Extract the [x, y] coordinate from the center of the cell holding the provided text.  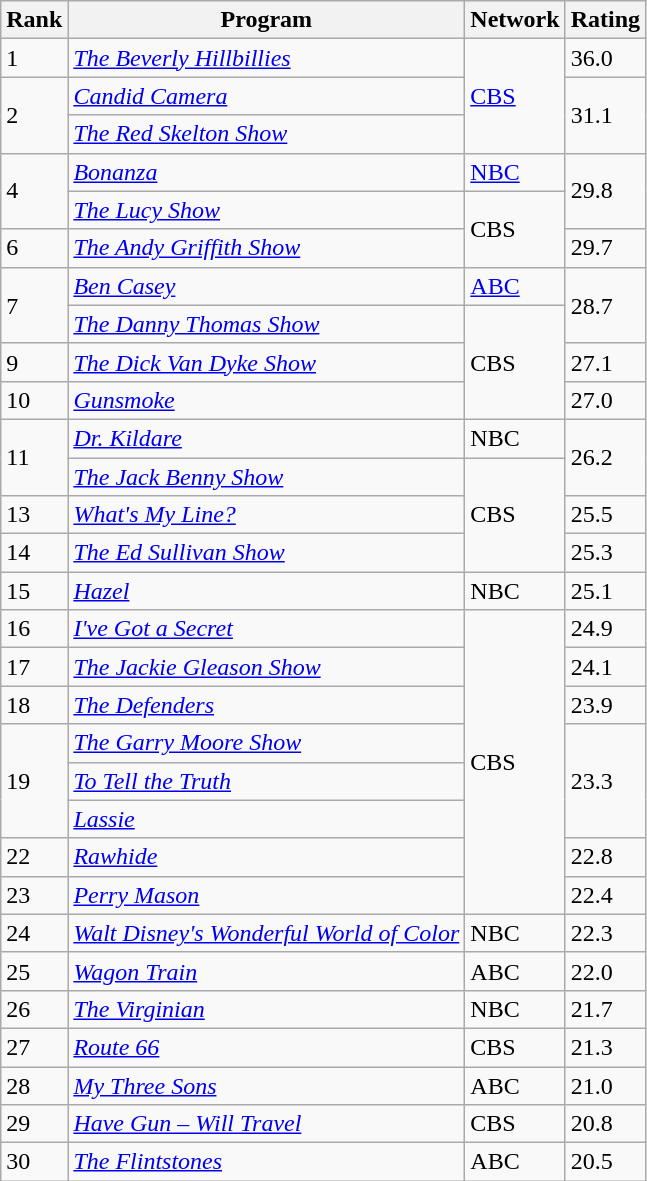
Gunsmoke [266, 400]
20.8 [605, 1124]
14 [34, 553]
17 [34, 667]
22.8 [605, 857]
11 [34, 457]
22.3 [605, 933]
23 [34, 895]
The Red Skelton Show [266, 134]
The Garry Moore Show [266, 743]
1 [34, 58]
The Andy Griffith Show [266, 248]
The Danny Thomas Show [266, 324]
Network [515, 20]
25 [34, 971]
9 [34, 362]
Perry Mason [266, 895]
30 [34, 1162]
Dr. Kildare [266, 438]
26.2 [605, 457]
The Lucy Show [266, 210]
The Jack Benny Show [266, 477]
I've Got a Secret [266, 629]
25.5 [605, 515]
Rating [605, 20]
28 [34, 1085]
The Beverly Hillbillies [266, 58]
Candid Camera [266, 96]
The Dick Van Dyke Show [266, 362]
7 [34, 305]
26 [34, 1009]
Program [266, 20]
21.3 [605, 1047]
36.0 [605, 58]
29 [34, 1124]
The Flintstones [266, 1162]
The Jackie Gleason Show [266, 667]
24 [34, 933]
27.0 [605, 400]
15 [34, 591]
21.7 [605, 1009]
10 [34, 400]
25.1 [605, 591]
31.1 [605, 115]
Wagon Train [266, 971]
13 [34, 515]
The Defenders [266, 705]
27 [34, 1047]
Rank [34, 20]
28.7 [605, 305]
The Ed Sullivan Show [266, 553]
Have Gun – Will Travel [266, 1124]
My Three Sons [266, 1085]
The Virginian [266, 1009]
22.0 [605, 971]
20.5 [605, 1162]
22.4 [605, 895]
27.1 [605, 362]
19 [34, 781]
29.7 [605, 248]
18 [34, 705]
Ben Casey [266, 286]
Bonanza [266, 172]
Lassie [266, 819]
23.9 [605, 705]
2 [34, 115]
Route 66 [266, 1047]
To Tell the Truth [266, 781]
24.1 [605, 667]
Rawhide [266, 857]
Walt Disney's Wonderful World of Color [266, 933]
25.3 [605, 553]
Hazel [266, 591]
6 [34, 248]
22 [34, 857]
24.9 [605, 629]
What's My Line? [266, 515]
29.8 [605, 191]
21.0 [605, 1085]
4 [34, 191]
23.3 [605, 781]
16 [34, 629]
